Return the (x, y) coordinate for the center point of the cell that contains the specified text.  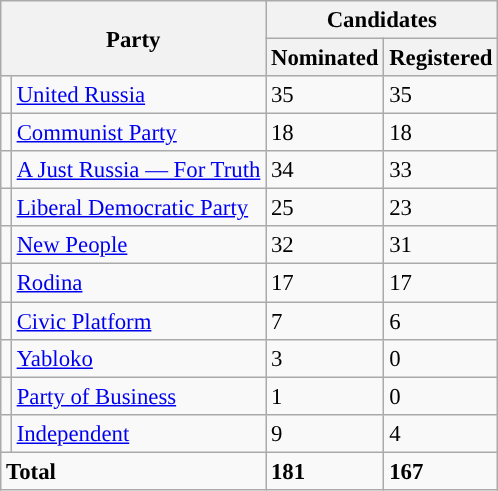
Candidates (382, 20)
1 (325, 396)
Independent (138, 433)
Civic Platform (138, 321)
Total (134, 471)
Party of Business (138, 396)
23 (441, 208)
6 (441, 321)
9 (325, 433)
Rodina (138, 283)
4 (441, 433)
Yabloko (138, 358)
Nominated (325, 58)
33 (441, 170)
New People (138, 245)
3 (325, 358)
Party (134, 38)
167 (441, 471)
United Russia (138, 95)
Registered (441, 58)
32 (325, 245)
Liberal Democratic Party (138, 208)
A Just Russia — For Truth (138, 170)
25 (325, 208)
181 (325, 471)
Communist Party (138, 133)
7 (325, 321)
34 (325, 170)
31 (441, 245)
